Return (x, y) of the center of cell containing provided text 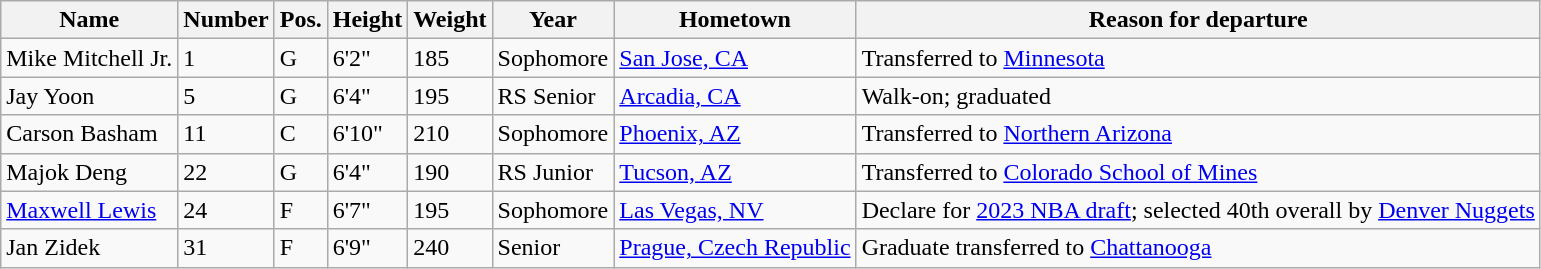
Las Vegas, NV (735, 210)
24 (226, 210)
Majok Deng (90, 172)
22 (226, 172)
Senior (553, 248)
5 (226, 96)
Jan Zidek (90, 248)
Height (367, 20)
1 (226, 58)
Tucson, AZ (735, 172)
Mike Mitchell Jr. (90, 58)
6'9" (367, 248)
Walk-on; graduated (1198, 96)
Arcadia, CA (735, 96)
185 (450, 58)
Transferred to Colorado School of Mines (1198, 172)
Number (226, 20)
Weight (450, 20)
210 (450, 134)
Maxwell Lewis (90, 210)
Declare for 2023 NBA draft; selected 40th overall by Denver Nuggets (1198, 210)
Phoenix, AZ (735, 134)
11 (226, 134)
Carson Basham (90, 134)
6'2" (367, 58)
Name (90, 20)
Transferred to Minnesota (1198, 58)
Transferred to Northern Arizona (1198, 134)
RS Senior (553, 96)
Jay Yoon (90, 96)
San Jose, CA (735, 58)
6'10" (367, 134)
Pos. (300, 20)
6'7" (367, 210)
240 (450, 248)
C (300, 134)
RS Junior (553, 172)
Hometown (735, 20)
31 (226, 248)
Reason for departure (1198, 20)
Graduate transferred to Chattanooga (1198, 248)
Year (553, 20)
Prague, Czech Republic (735, 248)
190 (450, 172)
